Scan for the cell matching the given text and deliver its [x, y] coordinate at center. 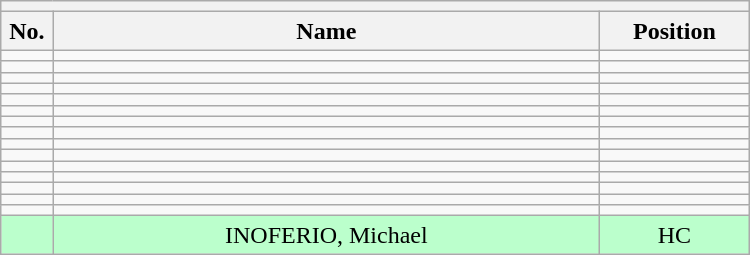
Name [326, 31]
No. [27, 31]
INOFERIO, Michael [326, 235]
HC [675, 235]
Position [675, 31]
